From the cell containing the given text, extract its center point as [x, y] coordinate. 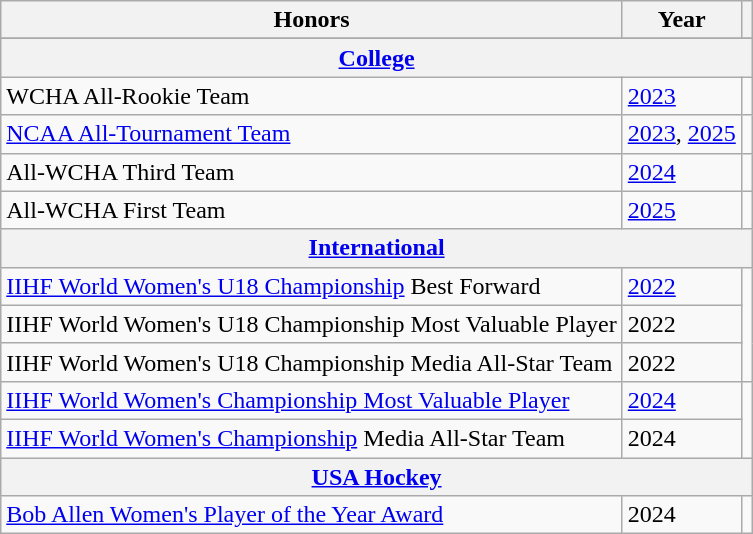
IIHF World Women's U18 Championship Best Forward [312, 286]
IIHF World Women's U18 Championship Media All-Star Team [312, 362]
2025 [682, 210]
Honors [312, 20]
2023, 2025 [682, 134]
Year [682, 20]
WCHA All-Rookie Team [312, 96]
College [377, 58]
NCAA All-Tournament Team [312, 134]
USA Hockey [377, 477]
2023 [682, 96]
All-WCHA Third Team [312, 172]
IIHF World Women's U18 Championship Most Valuable Player [312, 324]
Bob Allen Women's Player of the Year Award [312, 515]
International [377, 248]
All-WCHA First Team [312, 210]
IIHF World Women's Championship Most Valuable Player [312, 400]
IIHF World Women's Championship Media All-Star Team [312, 438]
